Return the [x, y] coordinate for the center point of the cell that contains the specified text.  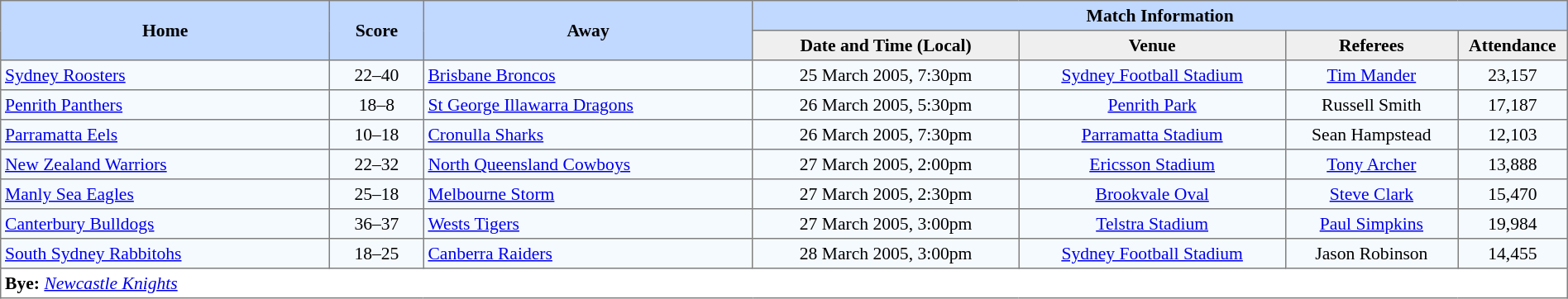
Referees [1371, 45]
12,103 [1513, 135]
26 March 2005, 5:30pm [886, 105]
15,470 [1513, 194]
27 March 2005, 2:00pm [886, 164]
Manly Sea Eagles [165, 194]
13,888 [1513, 164]
18–25 [377, 254]
36–37 [377, 224]
Jason Robinson [1371, 254]
18–8 [377, 105]
Date and Time (Local) [886, 45]
14,455 [1513, 254]
Steve Clark [1371, 194]
Match Information [1159, 16]
North Queensland Cowboys [588, 164]
Sean Hampstead [1371, 135]
Cronulla Sharks [588, 135]
22–32 [377, 164]
27 March 2005, 2:30pm [886, 194]
Score [377, 31]
Tim Mander [1371, 75]
19,984 [1513, 224]
Paul Simpkins [1371, 224]
22–40 [377, 75]
Bye: Newcastle Knights [784, 283]
Parramatta Stadium [1152, 135]
Russell Smith [1371, 105]
Sydney Roosters [165, 75]
Attendance [1513, 45]
Brookvale Oval [1152, 194]
Penrith Panthers [165, 105]
Melbourne Storm [588, 194]
Tony Archer [1371, 164]
Brisbane Broncos [588, 75]
27 March 2005, 3:00pm [886, 224]
Penrith Park [1152, 105]
Canberra Raiders [588, 254]
St George Illawarra Dragons [588, 105]
Wests Tigers [588, 224]
10–18 [377, 135]
Away [588, 31]
25 March 2005, 7:30pm [886, 75]
South Sydney Rabbitohs [165, 254]
Canterbury Bulldogs [165, 224]
Ericsson Stadium [1152, 164]
Venue [1152, 45]
Home [165, 31]
Parramatta Eels [165, 135]
Telstra Stadium [1152, 224]
New Zealand Warriors [165, 164]
28 March 2005, 3:00pm [886, 254]
17,187 [1513, 105]
26 March 2005, 7:30pm [886, 135]
25–18 [377, 194]
23,157 [1513, 75]
